Find where the given text appears and provide that cell's center as [x, y] coordinate. 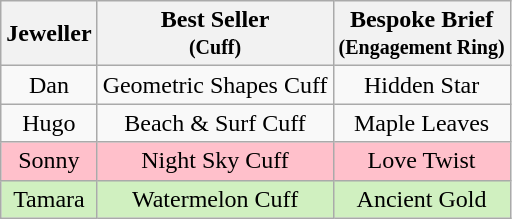
Dan [49, 85]
Night Sky Cuff [215, 161]
Jeweller [49, 34]
Hugo [49, 123]
Ancient Gold [422, 199]
Geometric Shapes Cuff [215, 85]
Beach & Surf Cuff [215, 123]
Watermelon Cuff [215, 199]
Bespoke Brief(Engagement Ring) [422, 34]
Love Twist [422, 161]
Best Seller(Cuff) [215, 34]
Hidden Star [422, 85]
Sonny [49, 161]
Maple Leaves [422, 123]
Tamara [49, 199]
